Extract the (X, Y) coordinate from the center of the cell holding the provided text.  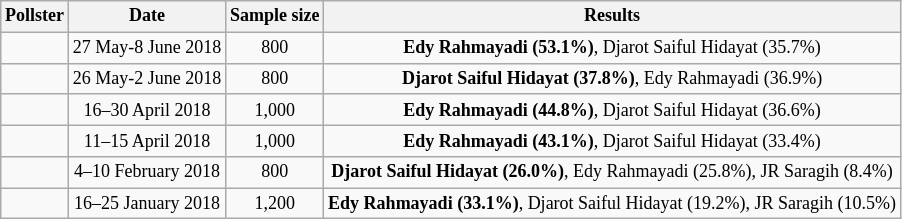
Results (612, 16)
Edy Rahmayadi (53.1%), Djarot Saiful Hidayat (35.7%) (612, 48)
Sample size (275, 16)
Edy Rahmayadi (44.8%), Djarot Saiful Hidayat (36.6%) (612, 110)
Edy Rahmayadi (33.1%), Djarot Saiful Hidayat (19.2%), JR Saragih (10.5%) (612, 204)
4–10 February 2018 (146, 172)
16–30 April 2018 (146, 110)
27 May-8 June 2018 (146, 48)
Djarot Saiful Hidayat (26.0%), Edy Rahmayadi (25.8%), JR Saragih (8.4%) (612, 172)
Djarot Saiful Hidayat (37.8%), Edy Rahmayadi (36.9%) (612, 78)
Date (146, 16)
11–15 April 2018 (146, 140)
16–25 January 2018 (146, 204)
1,200 (275, 204)
26 May-2 June 2018 (146, 78)
Pollster (35, 16)
Edy Rahmayadi (43.1%), Djarot Saiful Hidayat (33.4%) (612, 140)
